Output the (x, y) coordinate of the center of the cell containing the given text.  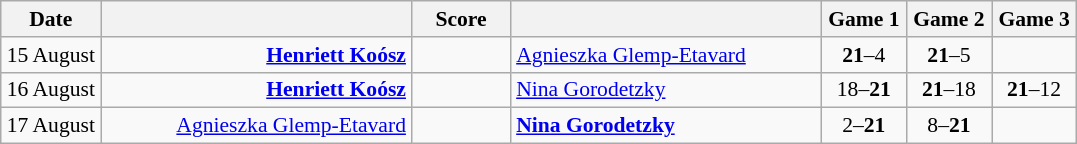
2–21 (864, 126)
16 August (51, 90)
Score (461, 19)
Date (51, 19)
Game 2 (948, 19)
15 August (51, 55)
Game 1 (864, 19)
21–12 (1034, 90)
18–21 (864, 90)
8–21 (948, 126)
21–4 (864, 55)
17 August (51, 126)
Game 3 (1034, 19)
21–18 (948, 90)
21–5 (948, 55)
